For the text-containing cell, return its midpoint in [X, Y] coordinate format. 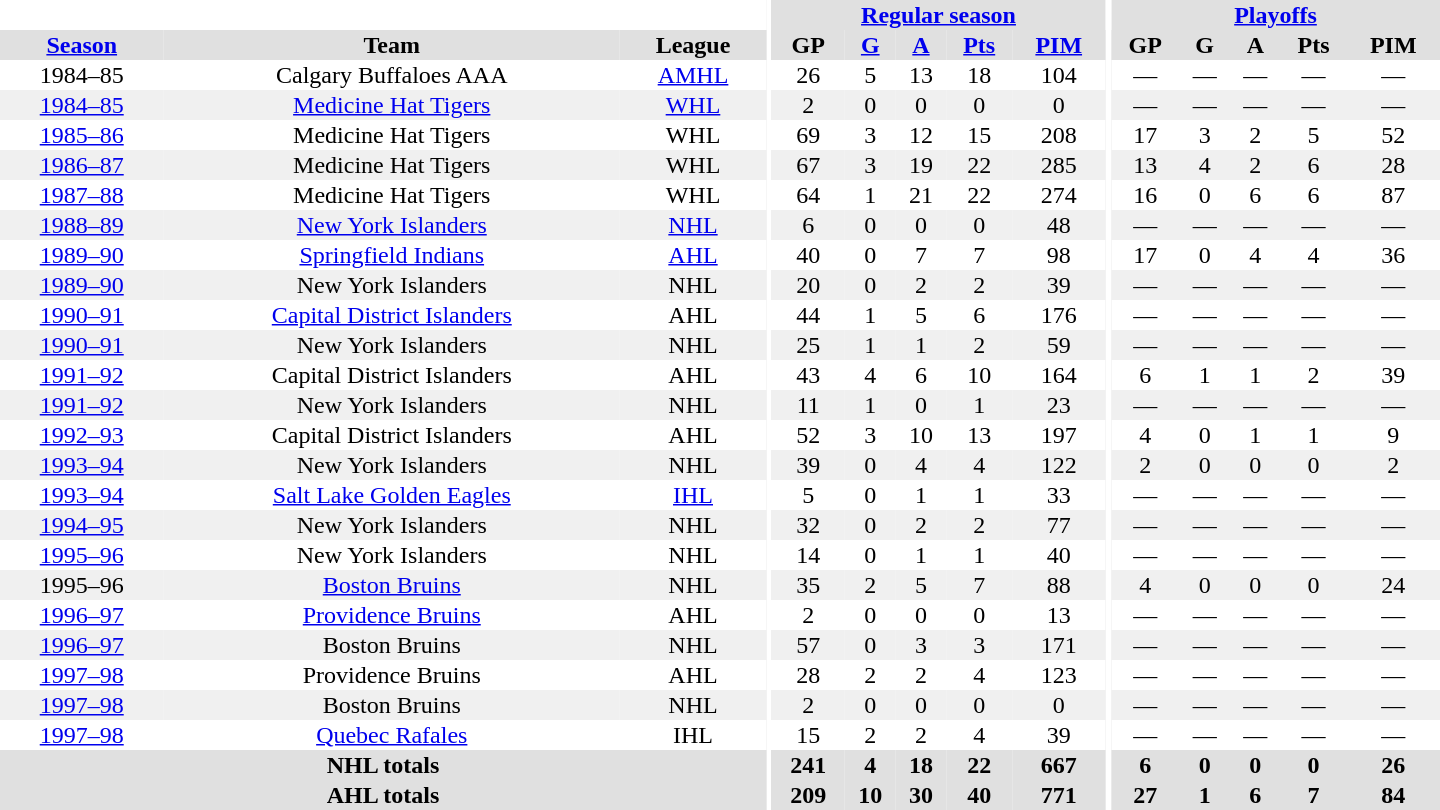
30 [922, 795]
241 [808, 765]
NHL totals [383, 765]
43 [808, 375]
1994–95 [82, 525]
67 [808, 165]
48 [1058, 225]
35 [808, 585]
164 [1058, 375]
1986–87 [82, 165]
12 [922, 135]
League [693, 45]
176 [1058, 315]
Season [82, 45]
87 [1393, 195]
32 [808, 525]
36 [1393, 255]
25 [808, 345]
20 [808, 285]
77 [1058, 525]
285 [1058, 165]
14 [808, 555]
Quebec Rafales [392, 735]
33 [1058, 495]
1992–93 [82, 435]
1985–86 [82, 135]
16 [1145, 195]
Calgary Buffaloes AAA [392, 75]
11 [808, 405]
771 [1058, 795]
209 [808, 795]
69 [808, 135]
24 [1393, 585]
19 [922, 165]
84 [1393, 795]
1987–88 [82, 195]
59 [1058, 345]
57 [808, 645]
Springfield Indians [392, 255]
Salt Lake Golden Eagles [392, 495]
104 [1058, 75]
1988–89 [82, 225]
88 [1058, 585]
123 [1058, 675]
AHL totals [383, 795]
9 [1393, 435]
274 [1058, 195]
44 [808, 315]
122 [1058, 465]
208 [1058, 135]
197 [1058, 435]
667 [1058, 765]
21 [922, 195]
23 [1058, 405]
Playoffs [1276, 15]
98 [1058, 255]
171 [1058, 645]
Team [392, 45]
Regular season [939, 15]
64 [808, 195]
AMHL [693, 75]
27 [1145, 795]
